Pinpoint the cell where the given text exists, returning its [X, Y] midpoint coordinate. 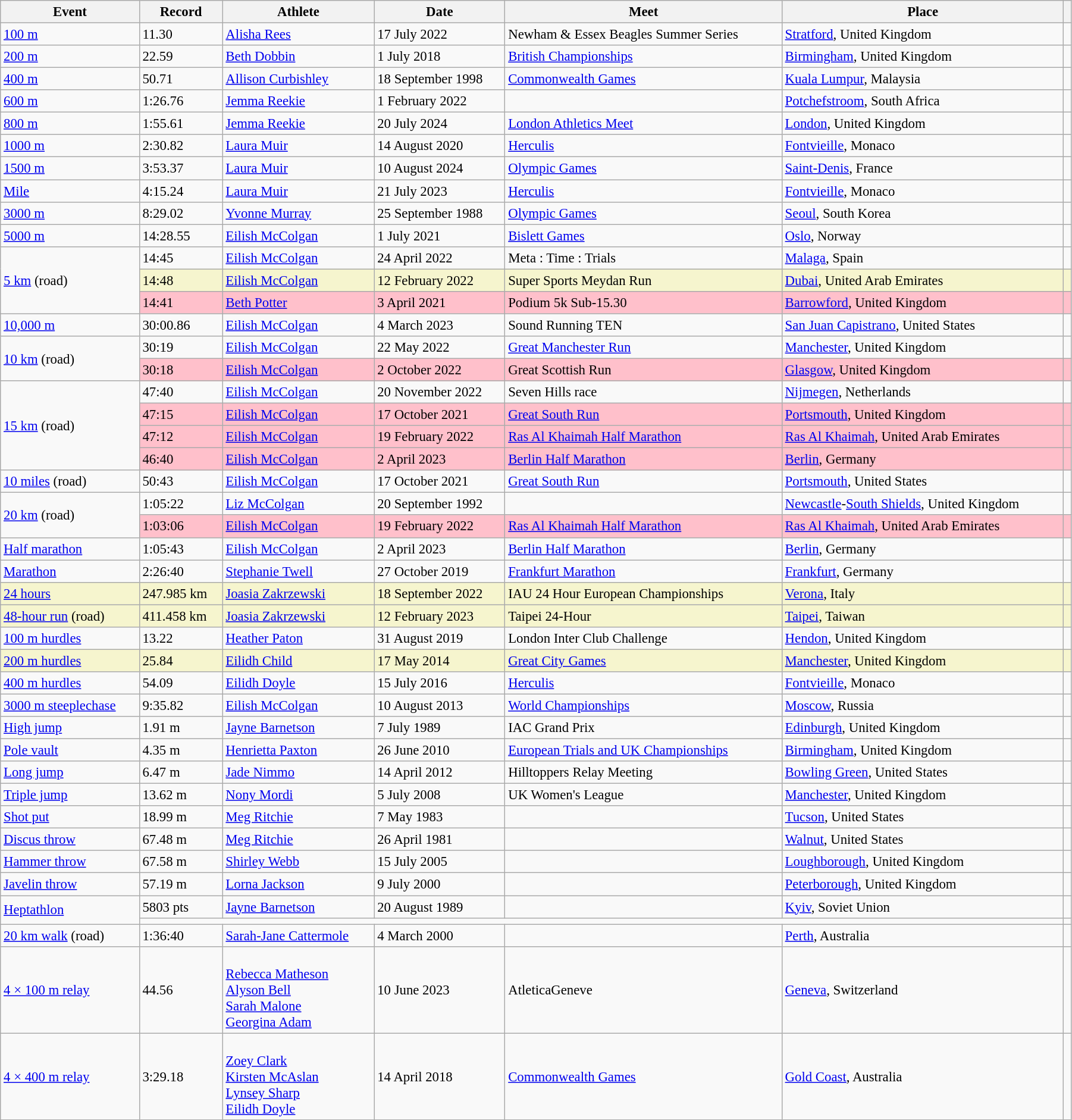
Hammer throw [70, 862]
Eilidh Doyle [299, 683]
10 km (road) [70, 358]
200 m hurdles [70, 661]
21 July 2023 [440, 191]
Great Scottish Run [644, 370]
Bislett Games [644, 236]
1 February 2022 [440, 101]
Record [181, 12]
Meet [644, 12]
Eilidh Child [299, 661]
Triple jump [70, 795]
17 May 2014 [440, 661]
4 March 2000 [440, 936]
9 July 2000 [440, 884]
100 m hurdles [70, 639]
14 April 2018 [440, 1077]
5 km (road) [70, 280]
11.30 [181, 35]
57.19 m [181, 884]
2:26:40 [181, 571]
2 October 2022 [440, 370]
IAC Grand Prix [644, 728]
1000 m [70, 146]
Taipei, Taiwan [923, 616]
22.59 [181, 57]
Frankfurt, Germany [923, 571]
Sarah-Jane Cattermole [299, 936]
1.91 m [181, 728]
Athlete [299, 12]
World Championships [644, 705]
14:45 [181, 258]
1:26.76 [181, 101]
26 June 2010 [440, 750]
Super Sports Meydan Run [644, 280]
44.56 [181, 990]
Jade Nimmo [299, 772]
Allison Curbishley [299, 79]
Oslo, Norway [923, 236]
47:40 [181, 392]
22 May 2022 [440, 348]
15 July 2005 [440, 862]
High jump [70, 728]
3000 m [70, 213]
Great Manchester Run [644, 348]
47:15 [181, 415]
Long jump [70, 772]
47:12 [181, 437]
20 July 2024 [440, 124]
Verona, Italy [923, 593]
British Championships [644, 57]
5 July 2008 [440, 795]
14:41 [181, 303]
31 August 2019 [440, 639]
4:15.24 [181, 191]
Dubai, United Arab Emirates [923, 280]
400 m [70, 79]
Seven Hills race [644, 392]
Discus throw [70, 840]
30:19 [181, 348]
10 August 2024 [440, 168]
12 February 2023 [440, 616]
1:55.61 [181, 124]
San Juan Capistrano, United States [923, 325]
50.71 [181, 79]
Heptathlon [70, 910]
Portsmouth, United States [923, 481]
Beth Dobbin [299, 57]
12 February 2022 [440, 280]
9:35.82 [181, 705]
Frankfurt Marathon [644, 571]
24 April 2022 [440, 258]
3:29.18 [181, 1077]
Walnut, United States [923, 840]
20 August 1989 [440, 907]
Meta : Time : Trials [644, 258]
Mile [70, 191]
1500 m [70, 168]
4 March 2023 [440, 325]
800 m [70, 124]
Nony Mordi [299, 795]
Great City Games [644, 661]
1:36:40 [181, 936]
Shirley Webb [299, 862]
Pole vault [70, 750]
27 October 2019 [440, 571]
Nijmegen, Netherlands [923, 392]
Podium 5k Sub-15.30 [644, 303]
Stratford, United Kingdom [923, 35]
Event [70, 12]
Perth, Australia [923, 936]
24 hours [70, 593]
50:43 [181, 481]
18.99 m [181, 817]
7 May 1983 [440, 817]
1 July 2018 [440, 57]
Lorna Jackson [299, 884]
8:29.02 [181, 213]
4 × 400 m relay [70, 1077]
10,000 m [70, 325]
14:28.55 [181, 236]
5803 pts [181, 907]
10 August 2013 [440, 705]
Glasgow, United Kingdom [923, 370]
18 September 1998 [440, 79]
1:03:06 [181, 527]
Zoey ClarkKirsten McAslanLynsey SharpEilidh Doyle [299, 1077]
Portsmouth, United Kingdom [923, 415]
10 June 2023 [440, 990]
Javelin throw [70, 884]
Alisha Rees [299, 35]
200 m [70, 57]
European Trials and UK Championships [644, 750]
14:48 [181, 280]
2:30.82 [181, 146]
18 September 2022 [440, 593]
67.58 m [181, 862]
London, United Kingdom [923, 124]
30:18 [181, 370]
Half marathon [70, 549]
Seoul, South Korea [923, 213]
6.47 m [181, 772]
Kuala Lumpur, Malaysia [923, 79]
Saint-Denis, France [923, 168]
3:53.37 [181, 168]
Edinburgh, United Kingdom [923, 728]
3 April 2021 [440, 303]
Newcastle-South Shields, United Kingdom [923, 504]
400 m hurdles [70, 683]
13.22 [181, 639]
Malaga, Spain [923, 258]
600 m [70, 101]
7 July 1989 [440, 728]
Hilltoppers Relay Meeting [644, 772]
AtleticaGeneve [644, 990]
25 September 1988 [440, 213]
20 November 2022 [440, 392]
13.62 m [181, 795]
UK Women's League [644, 795]
Stephanie Twell [299, 571]
14 August 2020 [440, 146]
20 km (road) [70, 515]
Gold Coast, Australia [923, 1077]
Henrietta Paxton [299, 750]
Barrowford, United Kingdom [923, 303]
54.09 [181, 683]
3000 m steeplechase [70, 705]
100 m [70, 35]
Liz McColgan [299, 504]
46:40 [181, 459]
67.48 m [181, 840]
1:05:22 [181, 504]
10 miles (road) [70, 481]
30:00.86 [181, 325]
Shot put [70, 817]
15 km (road) [70, 426]
411.458 km [181, 616]
247.985 km [181, 593]
Moscow, Russia [923, 705]
Kyiv, Soviet Union [923, 907]
48-hour run (road) [70, 616]
15 July 2016 [440, 683]
4 × 100 m relay [70, 990]
1:05:43 [181, 549]
Sound Running TEN [644, 325]
London Athletics Meet [644, 124]
Place [923, 12]
20 September 1992 [440, 504]
Beth Potter [299, 303]
17 July 2022 [440, 35]
25.84 [181, 661]
Newham & Essex Beagles Summer Series [644, 35]
Date [440, 12]
Bowling Green, United States [923, 772]
Taipei 24-Hour [644, 616]
1 July 2021 [440, 236]
Loughborough, United Kingdom [923, 862]
Rebecca MathesonAlyson BellSarah MaloneGeorgina Adam [299, 990]
4.35 m [181, 750]
London Inter Club Challenge [644, 639]
Heather Paton [299, 639]
IAU 24 Hour European Championships [644, 593]
20 km walk (road) [70, 936]
5000 m [70, 236]
Hendon, United Kingdom [923, 639]
Marathon [70, 571]
14 April 2012 [440, 772]
Tucson, United States [923, 817]
Geneva, Switzerland [923, 990]
Yvonne Murray [299, 213]
Peterborough, United Kingdom [923, 884]
26 April 1981 [440, 840]
Potchefstroom, South Africa [923, 101]
